Identify which cell holds the provided text, then report its [x, y] central coordinate. 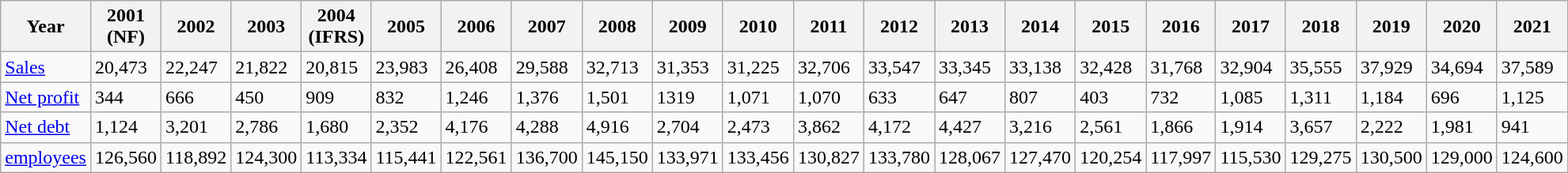
127,470 [1040, 157]
3,216 [1040, 127]
3,201 [196, 127]
31,768 [1181, 67]
4,172 [899, 127]
647 [970, 97]
129,275 [1320, 157]
2,352 [406, 127]
2010 [758, 27]
807 [1040, 97]
32,428 [1111, 67]
666 [196, 97]
1,981 [1461, 127]
31,225 [758, 67]
2017 [1251, 27]
2014 [1040, 27]
126,560 [125, 157]
20,473 [125, 67]
35,555 [1320, 67]
1,124 [125, 127]
118,892 [196, 157]
1,914 [1251, 127]
117,997 [1181, 157]
1,125 [1532, 97]
Sales [46, 67]
4,427 [970, 127]
145,150 [617, 157]
2003 [266, 27]
33,547 [899, 67]
122,561 [476, 157]
20,815 [336, 67]
129,000 [1461, 157]
696 [1461, 97]
37,589 [1532, 67]
Year [46, 27]
1,246 [476, 97]
1,184 [1391, 97]
31,353 [687, 67]
2005 [406, 27]
1,085 [1251, 97]
Net debt [46, 127]
employees [46, 157]
130,500 [1391, 157]
133,456 [758, 157]
2009 [687, 27]
344 [125, 97]
1,311 [1320, 97]
4,916 [617, 127]
120,254 [1111, 157]
136,700 [546, 157]
633 [899, 97]
2,222 [1391, 127]
2006 [476, 27]
133,780 [899, 157]
2,473 [758, 127]
113,334 [336, 157]
2021 [1532, 27]
732 [1181, 97]
2007 [546, 27]
450 [266, 97]
4,176 [476, 127]
1,070 [828, 97]
115,530 [1251, 157]
403 [1111, 97]
32,706 [828, 67]
2,786 [266, 127]
1,071 [758, 97]
2012 [899, 27]
23,983 [406, 67]
124,300 [266, 157]
2,704 [687, 127]
2015 [1111, 27]
2016 [1181, 27]
124,600 [1532, 157]
22,247 [196, 67]
4,288 [546, 127]
909 [336, 97]
33,345 [970, 67]
32,713 [617, 67]
21,822 [266, 67]
2013 [970, 27]
2011 [828, 27]
1,866 [1181, 127]
3,862 [828, 127]
2002 [196, 27]
1319 [687, 97]
2019 [1391, 27]
33,138 [1040, 67]
2001 (NF) [125, 27]
128,067 [970, 157]
2018 [1320, 27]
37,929 [1391, 67]
3,657 [1320, 127]
2,561 [1111, 127]
130,827 [828, 157]
1,376 [546, 97]
29,588 [546, 67]
941 [1532, 127]
1,501 [617, 97]
34,694 [1461, 67]
832 [406, 97]
32,904 [1251, 67]
115,441 [406, 157]
Net profit [46, 97]
1,680 [336, 127]
133,971 [687, 157]
26,408 [476, 67]
2004 (IFRS) [336, 27]
2020 [1461, 27]
2008 [617, 27]
